Provide the (x, y) coordinate of the cell's center where the given text is located.  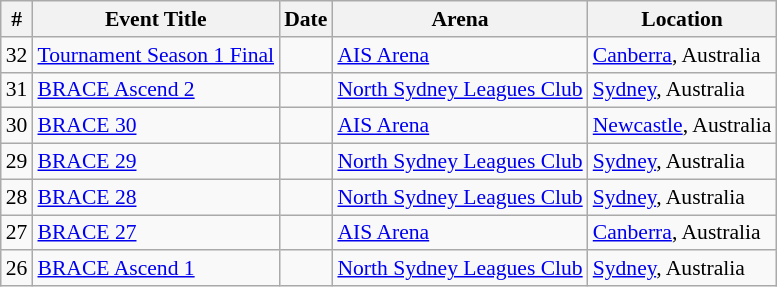
30 (17, 126)
Newcastle, Australia (682, 126)
29 (17, 162)
BRACE Ascend 2 (156, 90)
26 (17, 269)
# (17, 19)
BRACE 30 (156, 126)
Date (306, 19)
27 (17, 233)
Tournament Season 1 Final (156, 55)
BRACE 29 (156, 162)
Location (682, 19)
32 (17, 55)
Arena (460, 19)
BRACE 27 (156, 233)
BRACE 28 (156, 197)
31 (17, 90)
BRACE Ascend 1 (156, 269)
28 (17, 197)
Event Title (156, 19)
